From the cell containing the given text, extract its center point as [x, y] coordinate. 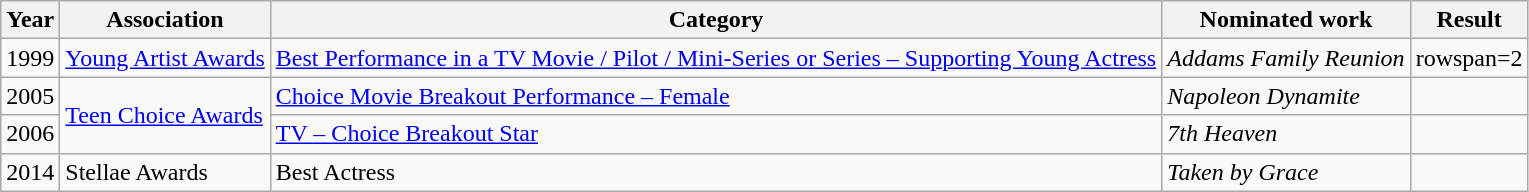
2005 [30, 96]
rowspan=2 [1469, 58]
Result [1469, 20]
Nominated work [1286, 20]
2014 [30, 172]
Teen Choice Awards [165, 115]
Stellae Awards [165, 172]
Addams Family Reunion [1286, 58]
7th Heaven [1286, 134]
Best Performance in a TV Movie / Pilot / Mini-Series or Series – Supporting Young Actress [716, 58]
Choice Movie Breakout Performance – Female [716, 96]
2006 [30, 134]
Taken by Grace [1286, 172]
Napoleon Dynamite [1286, 96]
Category [716, 20]
Young Artist Awards [165, 58]
Best Actress [716, 172]
Year [30, 20]
TV – Choice Breakout Star [716, 134]
Association [165, 20]
1999 [30, 58]
